Scan for the cell matching the given text and deliver its [X, Y] coordinate at center. 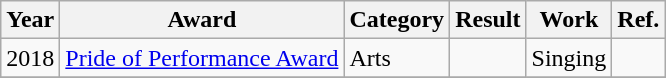
Pride of Performance Award [202, 58]
Singing [569, 58]
Award [202, 20]
Arts [397, 58]
Ref. [638, 20]
Category [397, 20]
Result [488, 20]
Year [30, 20]
2018 [30, 58]
Work [569, 20]
